Pinpoint the cell where the given text exists, returning its [X, Y] midpoint coordinate. 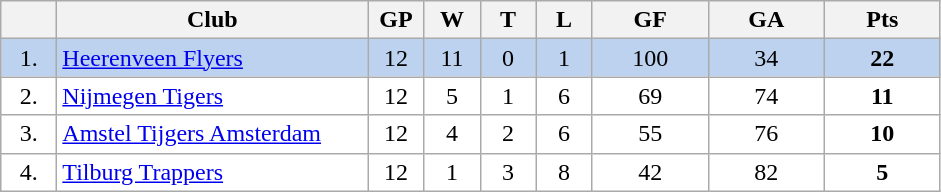
Amstel Tijgers Amsterdam [212, 134]
42 [650, 172]
Heerenveen Flyers [212, 58]
2. [29, 96]
W [452, 20]
3 [508, 172]
L [564, 20]
22 [882, 58]
Nijmegen Tigers [212, 96]
1. [29, 58]
Pts [882, 20]
55 [650, 134]
100 [650, 58]
34 [766, 58]
4 [452, 134]
69 [650, 96]
2 [508, 134]
10 [882, 134]
76 [766, 134]
Tilburg Trappers [212, 172]
T [508, 20]
3. [29, 134]
8 [564, 172]
82 [766, 172]
GF [650, 20]
74 [766, 96]
GP [396, 20]
GA [766, 20]
4. [29, 172]
0 [508, 58]
Club [212, 20]
